Determine the (x, y) coordinate at the center of the cell enclosing the given text.  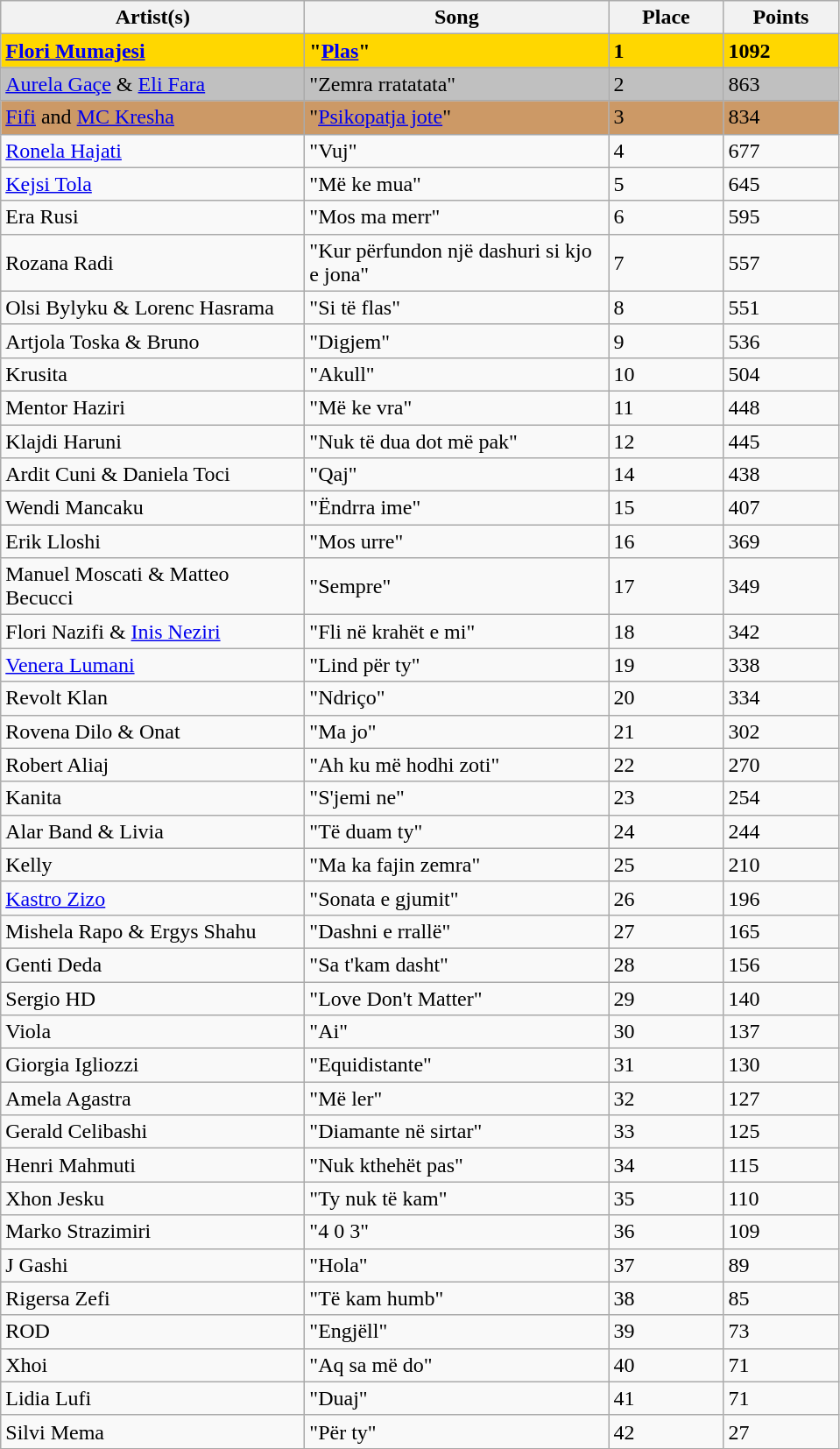
1092 (781, 51)
"Love Don't Matter" (457, 998)
12 (666, 441)
Revolt Klan (152, 698)
115 (781, 1165)
"Mos ma merr" (457, 217)
"Zemra rratatata" (457, 84)
40 (666, 1365)
"Ndriço" (457, 698)
Era Rusi (152, 217)
Points (781, 18)
Marko Strazimiri (152, 1232)
30 (666, 1032)
Aurela Gaçe & Eli Fara (152, 84)
34 (666, 1165)
"Ah ku më hodhi zoti" (457, 765)
10 (666, 374)
342 (781, 632)
"Duaj" (457, 1398)
"Ma jo" (457, 732)
196 (781, 898)
39 (666, 1332)
"Ty nuk të kam" (457, 1198)
863 (781, 84)
J Gashi (152, 1265)
"Kur përfundon një dashuri si kjo e jona" (457, 263)
17 (666, 587)
Xhoi (152, 1365)
7 (666, 263)
22 (666, 765)
Rozana Radi (152, 263)
"Nuk të dua dot më pak" (457, 441)
536 (781, 341)
Alar Band & Livia (152, 831)
"Vuj" (457, 151)
338 (781, 665)
"Sempre" (457, 587)
Flori Nazifi & Inis Neziri (152, 632)
"Më ke mua" (457, 184)
23 (666, 798)
Fifi and MC Kresha (152, 117)
"Akull" (457, 374)
"Të kam humb" (457, 1298)
20 (666, 698)
26 (666, 898)
349 (781, 587)
Mishela Rapo & Ergys Shahu (152, 931)
6 (666, 217)
Klajdi Haruni (152, 441)
Wendi Mancaku (152, 508)
551 (781, 307)
18 (666, 632)
Robert Aliaj (152, 765)
"Si të flas" (457, 307)
"Ëndrra ime" (457, 508)
"Për ty" (457, 1431)
21 (666, 732)
Mentor Haziri (152, 407)
Erik Lloshi (152, 541)
"Ai" (457, 1032)
14 (666, 475)
28 (666, 965)
29 (666, 998)
41 (666, 1398)
Krusita (152, 374)
"Më ke vra" (457, 407)
Giorgia Igliozzi (152, 1065)
85 (781, 1298)
677 (781, 151)
137 (781, 1032)
595 (781, 217)
Artist(s) (152, 18)
Lidia Lufi (152, 1398)
8 (666, 307)
334 (781, 698)
32 (666, 1099)
Artjola Toska & Bruno (152, 341)
"Diamante në sirtar" (457, 1132)
"Aq sa më do" (457, 1365)
244 (781, 831)
Venera Lumani (152, 665)
369 (781, 541)
Kelly (152, 865)
Amela Agastra (152, 1099)
Kastro Zizo (152, 898)
Sergio HD (152, 998)
73 (781, 1332)
"4 0 3" (457, 1232)
"Fli në krahët e mi" (457, 632)
448 (781, 407)
"Sonata e gjumit" (457, 898)
Genti Deda (152, 965)
15 (666, 508)
"Qaj" (457, 475)
110 (781, 1198)
504 (781, 374)
445 (781, 441)
9 (666, 341)
"Hola" (457, 1265)
Viola (152, 1032)
Rovena Dilo & Onat (152, 732)
254 (781, 798)
37 (666, 1265)
"Lind për ty" (457, 665)
210 (781, 865)
557 (781, 263)
35 (666, 1198)
24 (666, 831)
438 (781, 475)
1 (666, 51)
"Dashni e rrallë" (457, 931)
19 (666, 665)
407 (781, 508)
"Engjëll" (457, 1332)
"Të duam ty" (457, 831)
"Psikopatja jote" (457, 117)
89 (781, 1265)
"Digjem" (457, 341)
834 (781, 117)
42 (666, 1431)
4 (666, 151)
"Equidistante" (457, 1065)
36 (666, 1232)
165 (781, 931)
Rigersa Zefi (152, 1298)
Silvi Mema (152, 1431)
Gerald Celibashi (152, 1132)
16 (666, 541)
25 (666, 865)
3 (666, 117)
Flori Mumajesi (152, 51)
Kanita (152, 798)
33 (666, 1132)
Kejsi Tola (152, 184)
"Nuk kthehët pas" (457, 1165)
"Plas" (457, 51)
125 (781, 1132)
109 (781, 1232)
"Ma ka fajin zemra" (457, 865)
270 (781, 765)
Manuel Moscati & Matteo Becucci (152, 587)
156 (781, 965)
ROD (152, 1332)
140 (781, 998)
302 (781, 732)
31 (666, 1065)
Ronela Hajati (152, 151)
Ardit Cuni & Daniela Toci (152, 475)
"Mos urre" (457, 541)
130 (781, 1065)
38 (666, 1298)
5 (666, 184)
11 (666, 407)
645 (781, 184)
Song (457, 18)
127 (781, 1099)
"S'jemi ne" (457, 798)
Place (666, 18)
Henri Mahmuti (152, 1165)
Xhon Jesku (152, 1198)
2 (666, 84)
"Sa t'kam dasht" (457, 965)
"Më ler" (457, 1099)
Olsi Bylyku & Lorenc Hasrama (152, 307)
